Detect which cell encompasses the target text, then output its [x, y] center coordinate. 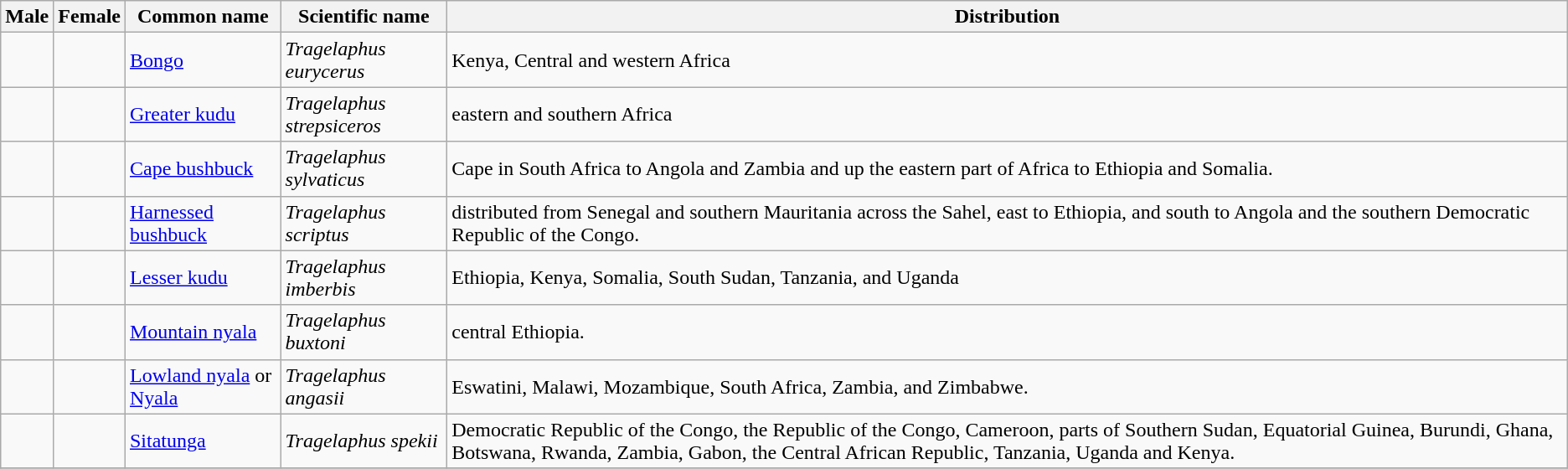
Tragelaphus imberbis [364, 278]
Cape in South Africa to Angola and Zambia and up the eastern part of Africa to Ethiopia and Somalia. [1008, 169]
Tragelaphus sylvaticus [364, 169]
Distribution [1008, 17]
Female [90, 17]
Tragelaphus eurycerus [364, 60]
Tragelaphus buxtoni [364, 332]
Tragelaphus angasii [364, 387]
Male [27, 17]
Eswatini, Malawi, Mozambique, South Africa, Zambia, and Zimbabwe. [1008, 387]
Tragelaphus scriptus [364, 223]
Ethiopia, Kenya, Somalia, South Sudan, Tanzania, and Uganda [1008, 278]
Mountain nyala [203, 332]
Tragelaphus spekii [364, 441]
central Ethiopia. [1008, 332]
Lesser kudu [203, 278]
Kenya, Central and western Africa [1008, 60]
Lowland nyala or Nyala [203, 387]
Common name [203, 17]
Cape bushbuck [203, 169]
Scientific name [364, 17]
Bongo [203, 60]
Harnessed bushbuck [203, 223]
Tragelaphus strepsiceros [364, 114]
Sitatunga [203, 441]
eastern and southern Africa [1008, 114]
Greater kudu [203, 114]
